Locate the cell with the specified text and output its (x, y) center coordinate. 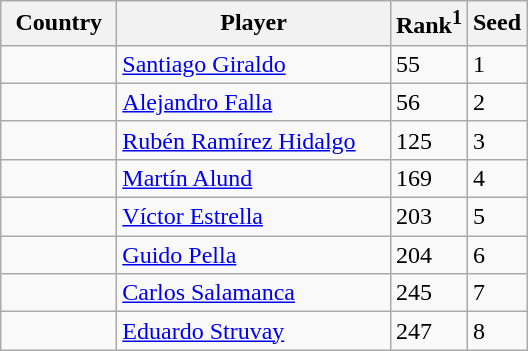
247 (428, 331)
Santiago Giraldo (254, 64)
4 (496, 178)
Player (254, 24)
Carlos Salamanca (254, 293)
8 (496, 331)
1 (496, 64)
5 (496, 217)
2 (496, 102)
169 (428, 178)
Rank1 (428, 24)
3 (496, 140)
Víctor Estrella (254, 217)
Seed (496, 24)
Rubén Ramírez Hidalgo (254, 140)
Guido Pella (254, 255)
204 (428, 255)
203 (428, 217)
245 (428, 293)
55 (428, 64)
56 (428, 102)
Country (59, 24)
7 (496, 293)
Martín Alund (254, 178)
Eduardo Struvay (254, 331)
6 (496, 255)
Alejandro Falla (254, 102)
125 (428, 140)
